From the cell containing the given text, extract its center point as (x, y) coordinate. 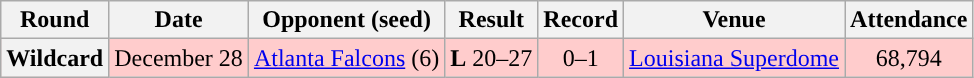
Date (179, 20)
Result (492, 20)
0–1 (581, 58)
L 20–27 (492, 58)
Round (55, 20)
Wildcard (55, 58)
December 28 (179, 58)
68,794 (909, 58)
Atlanta Falcons (6) (346, 58)
Opponent (seed) (346, 20)
Attendance (909, 20)
Louisiana Superdome (734, 58)
Record (581, 20)
Venue (734, 20)
